Output the (X, Y) coordinate of the center of the cell containing the given text.  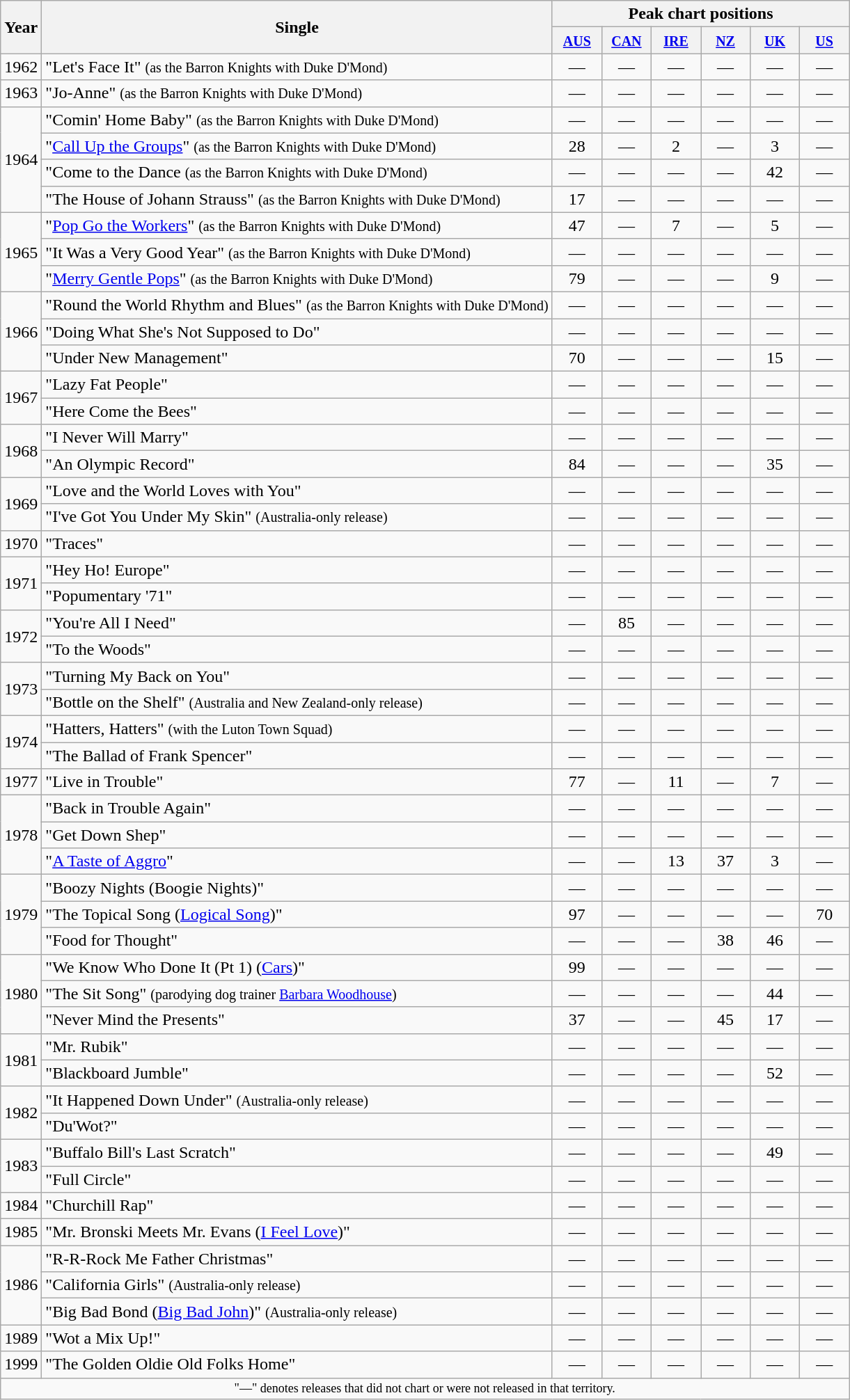
"Food for Thought" (297, 941)
1978 (21, 835)
"Mr. Bronski Meets Mr. Evans (I Feel Love)" (297, 1232)
Peak chart positions (700, 14)
"The Sit Song" (parodying dog trainer Barbara Woodhouse) (297, 994)
1964 (21, 159)
1986 (21, 1285)
"Round the World Rhythm and Blues" (as the Barron Knights with Duke D'Mond) (297, 305)
9 (776, 278)
"Here Come the Bees" (297, 411)
"We Know Who Done It (Pt 1) (Cars)" (297, 967)
1999 (21, 1365)
1977 (21, 782)
99 (576, 967)
1965 (21, 252)
"—" denotes releases that did not chart or were not released in that territory. (425, 1389)
"You're All I Need" (297, 623)
UK (776, 40)
"Doing What She's Not Supposed to Do" (297, 332)
1970 (21, 543)
49 (776, 1152)
"I've Got You Under My Skin" (Australia-only release) (297, 517)
"It Happened Down Under" (Australia-only release) (297, 1099)
"I Never Will Marry" (297, 438)
1984 (21, 1206)
1983 (21, 1166)
1969 (21, 504)
1966 (21, 331)
1972 (21, 636)
84 (576, 464)
1971 (21, 583)
44 (776, 994)
28 (576, 146)
45 (725, 1020)
1963 (21, 93)
5 (776, 225)
"Bottle on the Shelf" (Australia and New Zealand-only release) (297, 702)
1981 (21, 1060)
1982 (21, 1113)
Single (297, 27)
"Hey Ho! Europe" (297, 570)
"Come to the Dance (as the Barron Knights with Duke D'Mond) (297, 173)
1985 (21, 1232)
CAN (627, 40)
"Get Down Shep" (297, 835)
"Blackboard Jumble" (297, 1073)
"Never Mind the Presents" (297, 1020)
42 (776, 173)
52 (776, 1073)
US (824, 40)
AUS (576, 40)
77 (576, 782)
NZ (725, 40)
"Wot a Mix Up!" (297, 1338)
1980 (21, 994)
1974 (21, 742)
"Merry Gentle Pops" (as the Barron Knights with Duke D'Mond) (297, 278)
11 (675, 782)
"Hatters, Hatters" (with the Luton Town Squad) (297, 729)
13 (675, 861)
"The Ballad of Frank Spencer" (297, 755)
"Churchill Rap" (297, 1206)
"Comin' Home Baby" (as the Barron Knights with Duke D'Mond) (297, 120)
"R-R-Rock Me Father Christmas" (297, 1259)
97 (576, 914)
"Live in Trouble" (297, 782)
"The Golden Oldie Old Folks Home" (297, 1365)
"Big Bad Bond (Big Bad John)" (Australia-only release) (297, 1312)
IRE (675, 40)
"Call Up the Groups" (as the Barron Knights with Duke D'Mond) (297, 146)
"An Olympic Record" (297, 464)
85 (627, 623)
"California Girls" (Australia-only release) (297, 1285)
1967 (21, 398)
"Buffalo Bill's Last Scratch" (297, 1152)
"Traces" (297, 543)
"Back in Trouble Again" (297, 809)
"Du'Wot?" (297, 1126)
Year (21, 27)
"It Was a Very Good Year" (as the Barron Knights with Duke D'Mond) (297, 252)
"Turning My Back on You" (297, 676)
38 (725, 941)
"Let's Face It" (as the Barron Knights with Duke D'Mond) (297, 67)
"Mr. Rubik" (297, 1047)
47 (576, 225)
"A Taste of Aggro" (297, 861)
"Boozy Nights (Boogie Nights)" (297, 888)
1973 (21, 689)
46 (776, 941)
15 (776, 358)
"Lazy Fat People" (297, 385)
"To the Woods" (297, 649)
"Love and the World Loves with You" (297, 491)
"Popumentary '71" (297, 596)
1979 (21, 914)
"The Topical Song (Logical Song)" (297, 914)
79 (576, 278)
"The House of Johann Strauss" (as the Barron Knights with Duke D'Mond) (297, 199)
1962 (21, 67)
2 (675, 146)
"Full Circle" (297, 1179)
"Pop Go the Workers" (as the Barron Knights with Duke D'Mond) (297, 225)
"Under New Management" (297, 358)
1968 (21, 451)
"Jo-Anne" (as the Barron Knights with Duke D'Mond) (297, 93)
35 (776, 464)
1989 (21, 1338)
